Detect which cell encompasses the target text, then output its [x, y] center coordinate. 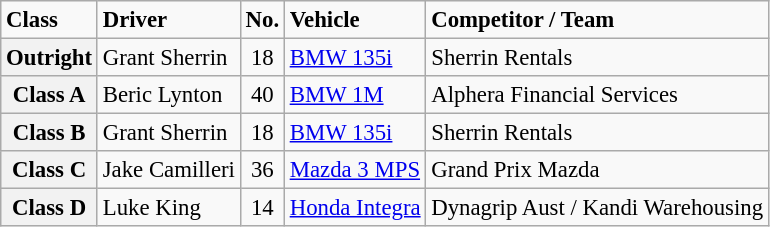
Beric Lynton [168, 95]
Class C [50, 170]
Competitor / Team [597, 20]
40 [262, 95]
Grand Prix Mazda [597, 170]
Mazda 3 MPS [355, 170]
Class D [50, 208]
Class B [50, 133]
No. [262, 20]
Dynagrip Aust / Kandi Warehousing [597, 208]
Class [50, 20]
BMW 1M [355, 95]
36 [262, 170]
Alphera Financial Services [597, 95]
Jake Camilleri [168, 170]
14 [262, 208]
Vehicle [355, 20]
Luke King [168, 208]
Class A [50, 95]
Driver [168, 20]
Honda Integra [355, 208]
Outright [50, 58]
